For the text-containing cell, return its midpoint in [x, y] coordinate format. 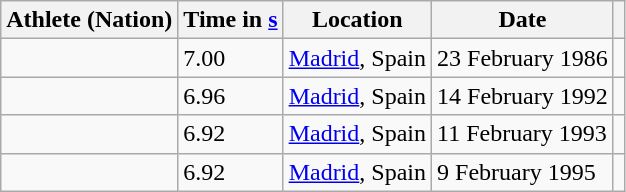
Athlete (Nation) [90, 20]
Location [357, 20]
9 February 1995 [523, 172]
23 February 1986 [523, 58]
Date [523, 20]
7.00 [230, 58]
14 February 1992 [523, 96]
Time in s [230, 20]
11 February 1993 [523, 134]
6.96 [230, 96]
